Scan for the cell matching the given text and deliver its [x, y] coordinate at center. 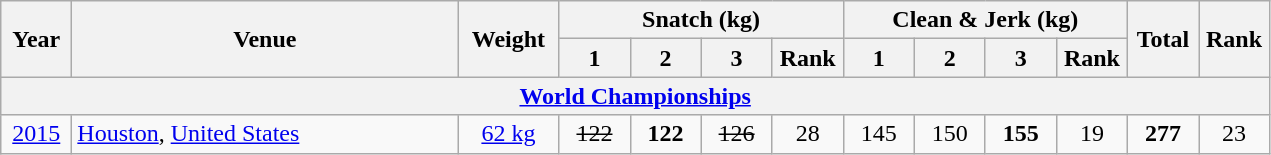
150 [950, 134]
126 [736, 134]
62 kg [508, 134]
23 [1234, 134]
28 [808, 134]
Year [36, 39]
Clean & Jerk (kg) [985, 20]
Houston, United States [265, 134]
19 [1092, 134]
2015 [36, 134]
Total [1162, 39]
Venue [265, 39]
155 [1020, 134]
277 [1162, 134]
Snatch (kg) [701, 20]
145 [878, 134]
World Championships [636, 96]
Weight [508, 39]
